Capture the cell that displays the provided text and extract its [X, Y] central coordinate. 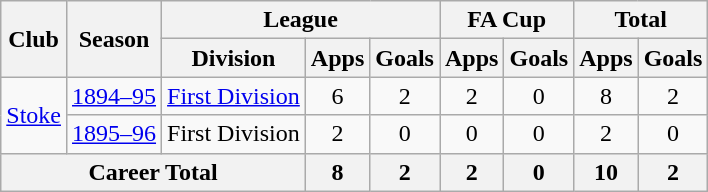
FA Cup [507, 20]
10 [606, 172]
League [301, 20]
1895–96 [114, 134]
Season [114, 39]
Total [641, 20]
Division [234, 58]
Club [34, 39]
Career Total [154, 172]
1894–95 [114, 96]
6 [337, 96]
Stoke [34, 115]
